Return [x, y] of the center of cell containing provided text 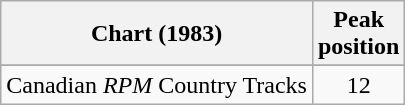
Chart (1983) [157, 34]
Canadian RPM Country Tracks [157, 85]
12 [358, 85]
Peakposition [358, 34]
